Locate the cell with the specified text and output its [X, Y] center coordinate. 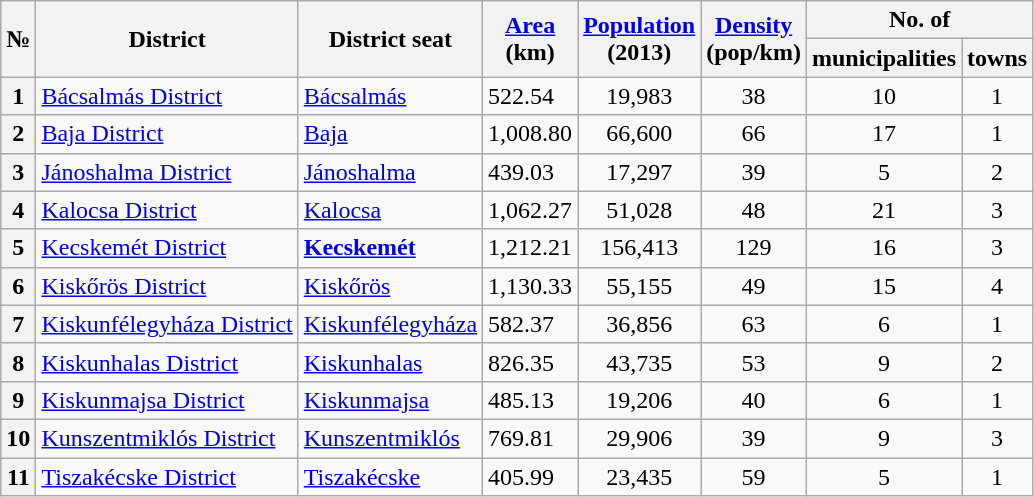
Kalocsa [390, 210]
Kiskunmajsa District [167, 400]
1,008.80 [530, 134]
Baja District [167, 134]
156,413 [640, 248]
11 [18, 477]
826.35 [530, 362]
23,435 [640, 477]
21 [884, 210]
Tiszakécske District [167, 477]
522.54 [530, 96]
Kiskunhalas [390, 362]
38 [754, 96]
Bácsalmás [390, 96]
16 [884, 248]
Kiskunmajsa [390, 400]
769.81 [530, 438]
No. of [919, 20]
53 [754, 362]
439.03 [530, 172]
17 [884, 134]
29,906 [640, 438]
40 [754, 400]
405.99 [530, 477]
485.13 [530, 400]
15 [884, 286]
Kiskőrös [390, 286]
55,155 [640, 286]
8 [18, 362]
Kiskunfélegyháza District [167, 324]
municipalities [884, 58]
Kalocsa District [167, 210]
Kunszentmiklós District [167, 438]
Kiskőrös District [167, 286]
129 [754, 248]
36,856 [640, 324]
Kecskemét District [167, 248]
Tiszakécske [390, 477]
49 [754, 286]
Population(2013) [640, 39]
1,062.27 [530, 210]
1,130.33 [530, 286]
Kiskunhalas District [167, 362]
Bácsalmás District [167, 96]
Density(pop/km) [754, 39]
Baja [390, 134]
№ [18, 39]
582.37 [530, 324]
7 [18, 324]
Jánoshalma District [167, 172]
Kiskunfélegyháza [390, 324]
19,206 [640, 400]
District [167, 39]
43,735 [640, 362]
66,600 [640, 134]
63 [754, 324]
Area(km) [530, 39]
66 [754, 134]
19,983 [640, 96]
Jánoshalma [390, 172]
Kunszentmiklós [390, 438]
17,297 [640, 172]
48 [754, 210]
59 [754, 477]
District seat [390, 39]
51,028 [640, 210]
towns [998, 58]
1,212.21 [530, 248]
Kecskemét [390, 248]
